Determine the (X, Y) coordinate at the center of the cell enclosing the given text.  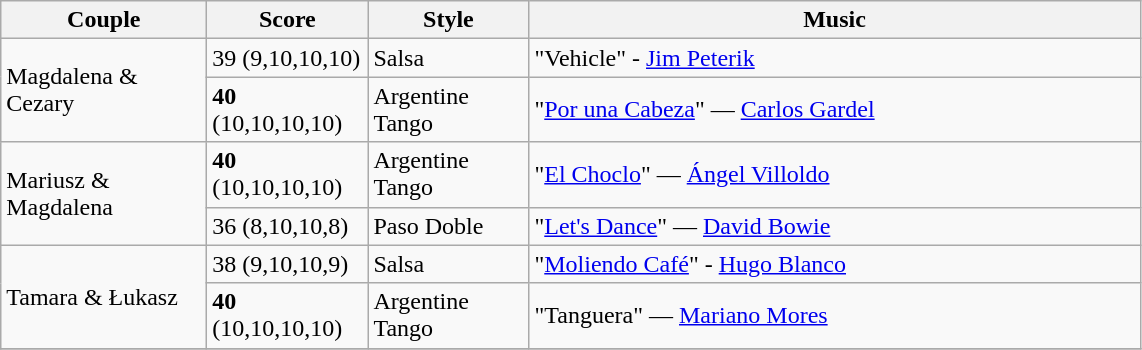
Tamara & Łukasz (104, 296)
Magdalena & Cezary (104, 90)
"Moliendo Café" - Hugo Blanco (834, 264)
38 (9,10,10,9) (288, 264)
"El Choclo" — Ángel Villoldo (834, 174)
Style (448, 20)
Couple (104, 20)
36 (8,10,10,8) (288, 226)
Mariusz & Magdalena (104, 194)
Music (834, 20)
"Vehicle" - Jim Peterik (834, 58)
Score (288, 20)
39 (9,10,10,10) (288, 58)
"Por una Cabeza" — Carlos Gardel (834, 110)
"Let's Dance" — David Bowie (834, 226)
"Tanguera" — Mariano Mores (834, 316)
Paso Doble (448, 226)
